Scan for the cell matching the given text and deliver its (x, y) coordinate at center. 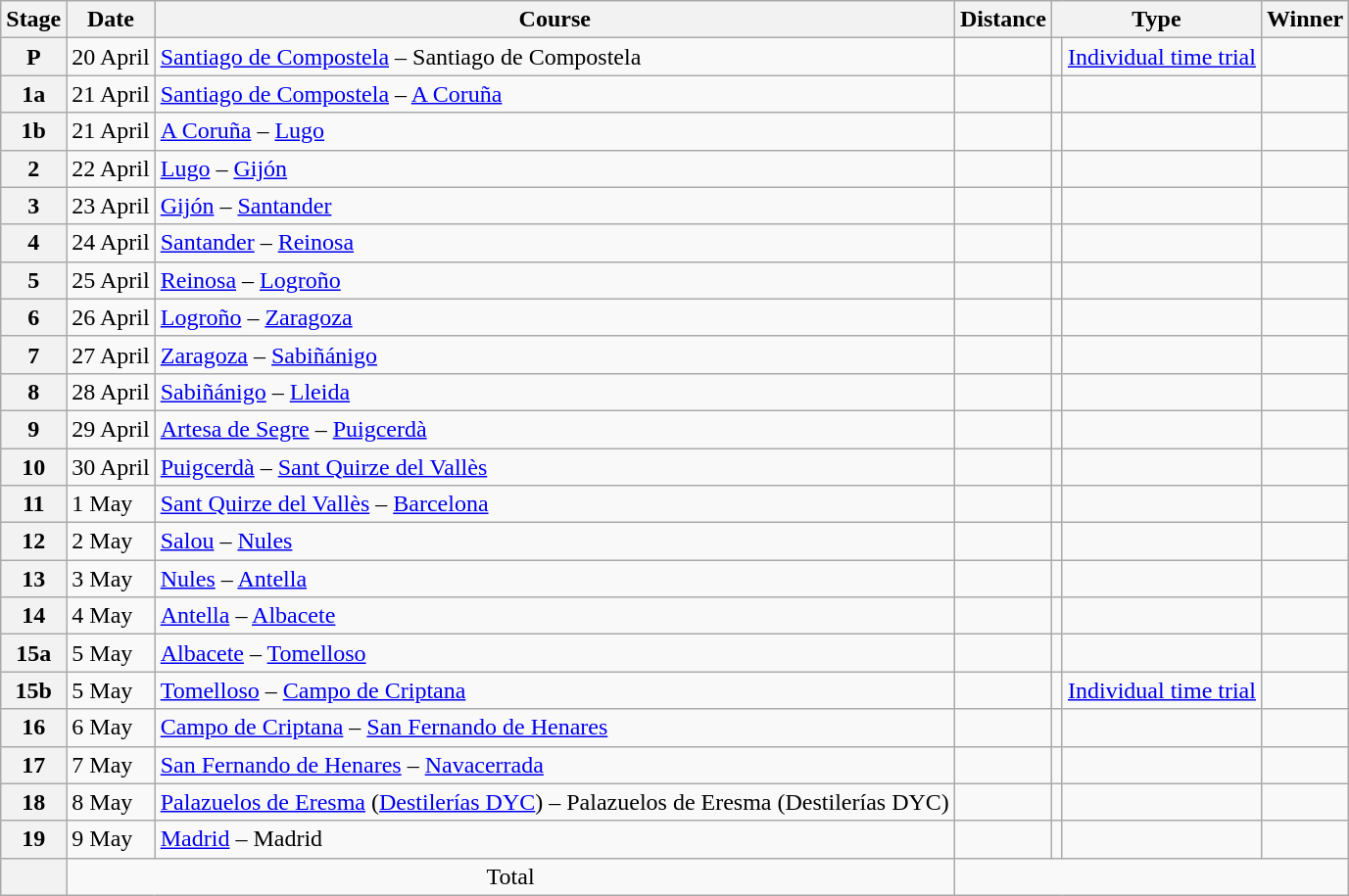
Campo de Criptana – San Fernando de Henares (554, 728)
16 (33, 728)
17 (33, 765)
9 May (111, 839)
23 April (111, 206)
1 May (111, 504)
13 (33, 579)
28 April (111, 392)
20 April (111, 57)
Santiago de Compostela – Santiago de Compostela (554, 57)
2 May (111, 542)
Santander – Reinosa (554, 243)
3 (33, 206)
Antella – Albacete (554, 616)
24 April (111, 243)
7 (33, 354)
22 April (111, 168)
Santiago de Compostela – A Coruña (554, 94)
Tomelloso – Campo de Criptana (554, 690)
Distance (1003, 20)
9 (33, 429)
18 (33, 802)
Gijón – Santander (554, 206)
12 (33, 542)
5 (33, 280)
3 May (111, 579)
Albacete – Tomelloso (554, 653)
6 May (111, 728)
Artesa de Segre – Puigcerdà (554, 429)
Lugo – Gijón (554, 168)
4 (33, 243)
Nules – Antella (554, 579)
14 (33, 616)
Madrid – Madrid (554, 839)
Logroño – Zaragoza (554, 317)
30 April (111, 467)
26 April (111, 317)
Zaragoza – Sabiñánigo (554, 354)
6 (33, 317)
11 (33, 504)
10 (33, 467)
27 April (111, 354)
1a (33, 94)
25 April (111, 280)
19 (33, 839)
Puigcerdà – Sant Quirze del Vallès (554, 467)
Palazuelos de Eresma (Destilerías DYC) – Palazuelos de Eresma (Destilerías DYC) (554, 802)
Course (554, 20)
15a (33, 653)
Sabiñánigo – Lleida (554, 392)
A Coruña – Lugo (554, 131)
7 May (111, 765)
8 May (111, 802)
Type (1156, 20)
Winner (1305, 20)
Reinosa – Logroño (554, 280)
15b (33, 690)
Stage (33, 20)
4 May (111, 616)
29 April (111, 429)
P (33, 57)
Salou – Nules (554, 542)
Sant Quirze del Vallès – Barcelona (554, 504)
Total (511, 876)
San Fernando de Henares – Navacerrada (554, 765)
8 (33, 392)
Date (111, 20)
2 (33, 168)
1b (33, 131)
